Identify which cell holds the provided text, then report its (x, y) central coordinate. 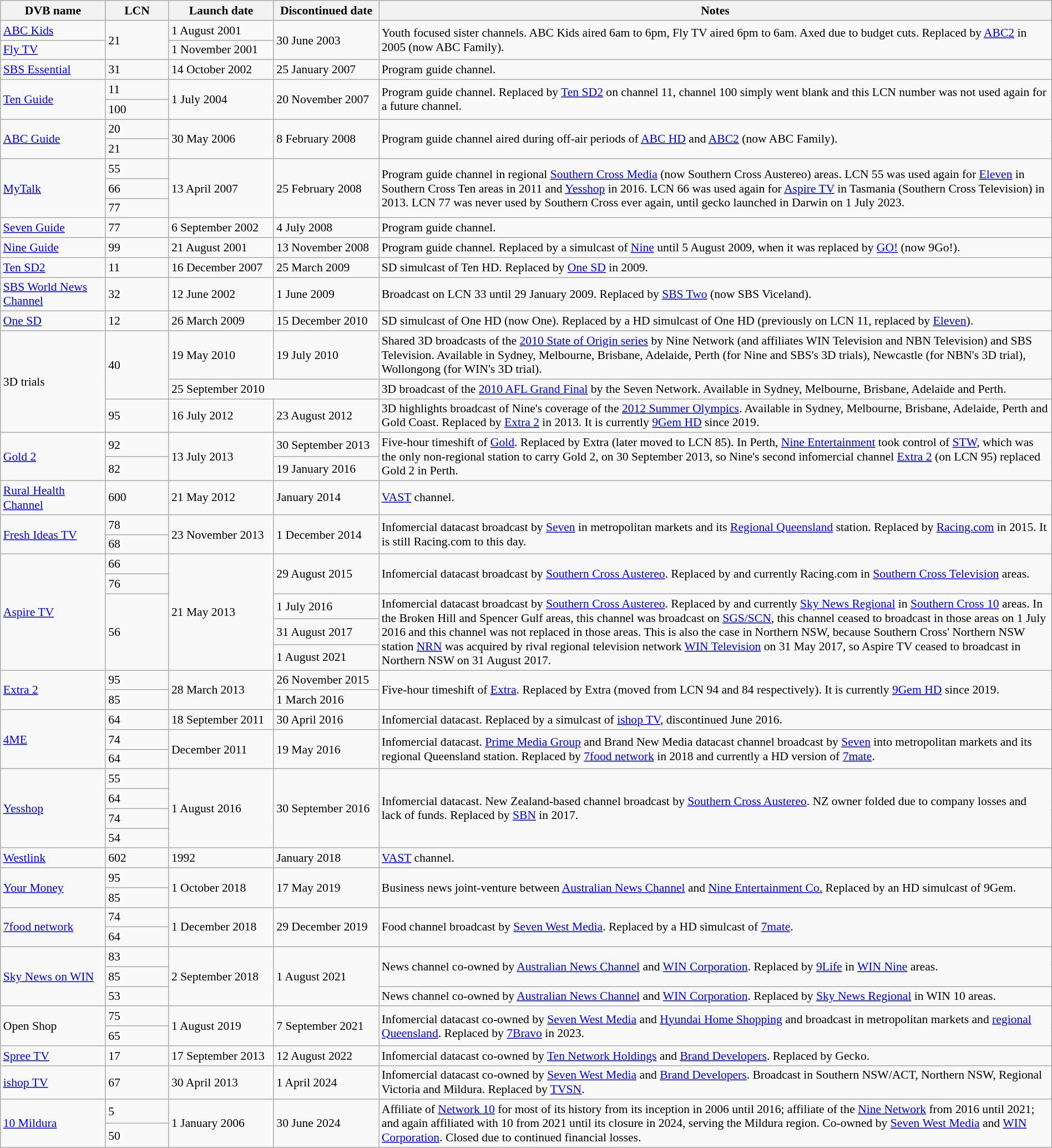
40 (137, 365)
3D trials (53, 382)
53 (137, 997)
1 April 2024 (326, 1082)
28 March 2013 (221, 690)
Broadcast on LCN 33 until 29 January 2009. Replaced by SBS Two (now SBS Viceland). (716, 294)
News channel co-owned by Australian News Channel and WIN Corporation. Replaced by 9Life in WIN Nine areas. (716, 967)
25 September 2010 (274, 389)
Infomercial datacast broadcast by Southern Cross Austereo. Replaced by and currently Racing.com in Southern Cross Television areas. (716, 574)
30 September 2016 (326, 808)
MyTalk (53, 189)
67 (137, 1082)
75 (137, 1016)
16 December 2007 (221, 267)
17 September 2013 (221, 1056)
Rural Health Channel (53, 498)
14 October 2002 (221, 70)
6 September 2002 (221, 228)
4ME (53, 739)
2 September 2018 (221, 977)
7 September 2021 (326, 1026)
DVB name (53, 11)
Aspire TV (53, 613)
56 (137, 632)
Gold 2 (53, 457)
7food network (53, 927)
19 May 2010 (221, 355)
8 February 2008 (326, 139)
LCN (137, 11)
3D broadcast of the 2010 AFL Grand Final by the Seven Network. Available in Sydney, Melbourne, Brisbane, Adelaide and Perth. (716, 389)
Five-hour timeshift of Extra. Replaced by Extra (moved from LCN 94 and 84 respectively). It is currently 9Gem HD since 2019. (716, 690)
SD simulcast of One HD (now One). Replaced by a HD simulcast of One HD (previously on LCN 11, replaced by Eleven). (716, 321)
Yesshop (53, 808)
1 August 2001 (221, 31)
Infomercial datacast co-owned by Ten Network Holdings and Brand Developers. Replaced by Gecko. (716, 1056)
19 January 2016 (326, 468)
ABC Kids (53, 31)
20 November 2007 (326, 100)
1 November 2001 (221, 50)
25 February 2008 (326, 189)
Food channel broadcast by Seven West Media. Replaced by a HD simulcast of 7mate. (716, 927)
21 May 2013 (221, 613)
Seven Guide (53, 228)
Extra 2 (53, 690)
12 August 2022 (326, 1056)
1 July 2004 (221, 100)
50 (137, 1135)
13 April 2007 (221, 189)
30 May 2006 (221, 139)
SBS World News Channel (53, 294)
1 August 2016 (221, 808)
32 (137, 294)
30 June 2024 (326, 1124)
15 December 2010 (326, 321)
January 2014 (326, 498)
83 (137, 957)
5 (137, 1112)
68 (137, 544)
17 May 2019 (326, 888)
20 (137, 129)
1 January 2006 (221, 1124)
78 (137, 525)
18 September 2011 (221, 720)
Your Money (53, 888)
Fly TV (53, 50)
23 August 2012 (326, 416)
19 July 2010 (326, 355)
Spree TV (53, 1056)
Program guide channel. Replaced by a simulcast of Nine until 5 August 2009, when it was replaced by GO! (now 9Go!). (716, 248)
Sky News on WIN (53, 977)
Westlink (53, 858)
25 January 2007 (326, 70)
Open Shop (53, 1026)
30 June 2003 (326, 40)
Program guide channel aired during off-air periods of ABC HD and ABC2 (now ABC Family). (716, 139)
31 August 2017 (326, 632)
December 2011 (221, 749)
1 March 2016 (326, 700)
31 (137, 70)
4 July 2008 (326, 228)
Notes (716, 11)
30 April 2013 (221, 1082)
1 December 2014 (326, 535)
SD simulcast of Ten HD. Replaced by One SD in 2009. (716, 267)
Program guide channel. Replaced by Ten SD2 on channel 11, channel 100 simply went blank and this LCN number was not used again for a future channel. (716, 100)
Ten SD2 (53, 267)
29 August 2015 (326, 574)
30 April 2016 (326, 720)
One SD (53, 321)
1 October 2018 (221, 888)
News channel co-owned by Australian News Channel and WIN Corporation. Replaced by Sky News Regional in WIN 10 areas. (716, 997)
21 May 2012 (221, 498)
16 July 2012 (221, 416)
1 August 2019 (221, 1026)
Fresh Ideas TV (53, 535)
13 November 2008 (326, 248)
25 March 2009 (326, 267)
ishop TV (53, 1082)
92 (137, 445)
1992 (221, 858)
100 (137, 109)
23 November 2013 (221, 535)
600 (137, 498)
21 August 2001 (221, 248)
1 July 2016 (326, 606)
1 June 2009 (326, 294)
602 (137, 858)
Launch date (221, 11)
Infomercial datacast. Replaced by a simulcast of ishop TV, discontinued June 2016. (716, 720)
30 September 2013 (326, 445)
26 November 2015 (326, 680)
Discontinued date (326, 11)
12 (137, 321)
99 (137, 248)
1 December 2018 (221, 927)
13 July 2013 (221, 457)
Ten Guide (53, 100)
82 (137, 468)
12 June 2002 (221, 294)
29 December 2019 (326, 927)
Nine Guide (53, 248)
54 (137, 838)
17 (137, 1056)
ABC Guide (53, 139)
65 (137, 1036)
10 Mildura (53, 1124)
SBS Essential (53, 70)
January 2018 (326, 858)
76 (137, 584)
Business news joint-venture between Australian News Channel and Nine Entertainment Co. Replaced by an HD simulcast of 9Gem. (716, 888)
19 May 2016 (326, 749)
26 March 2009 (221, 321)
